Return the (X, Y) coordinate for the center point of the cell that contains the specified text.  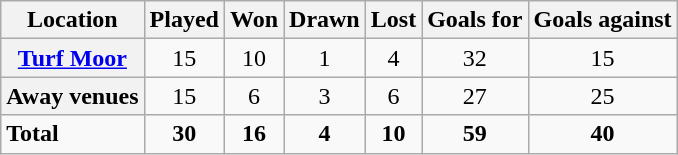
30 (184, 134)
3 (325, 96)
Won (254, 20)
1 (325, 58)
Goals against (602, 20)
Goals for (475, 20)
59 (475, 134)
25 (602, 96)
Drawn (325, 20)
Played (184, 20)
Turf Moor (72, 58)
40 (602, 134)
Away venues (72, 96)
Total (72, 134)
32 (475, 58)
16 (254, 134)
27 (475, 96)
Location (72, 20)
Lost (393, 20)
